Pinpoint the cell where the given text exists, returning its (X, Y) midpoint coordinate. 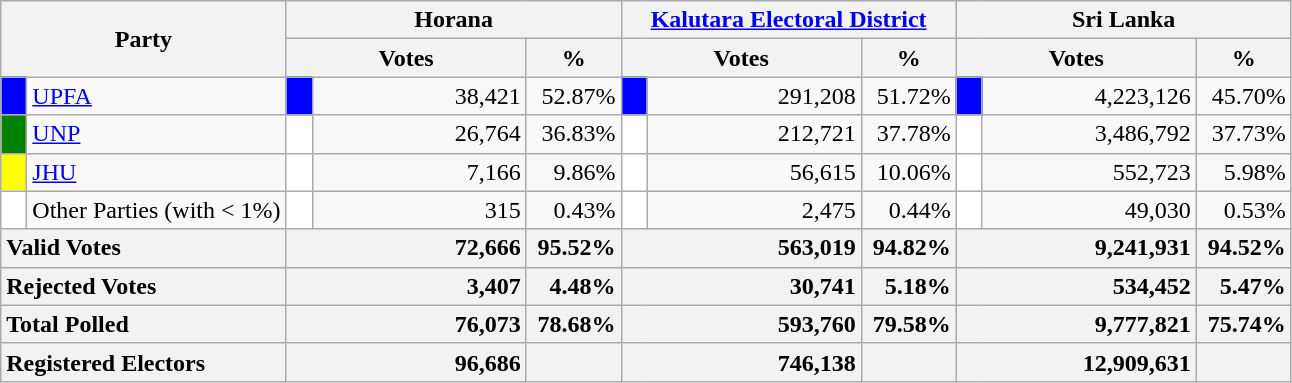
9.86% (574, 172)
5.18% (908, 286)
36.83% (574, 134)
UPFA (156, 96)
56,615 (754, 172)
94.82% (908, 248)
72,666 (406, 248)
37.78% (908, 134)
4.48% (574, 286)
38,421 (419, 96)
534,452 (1076, 286)
593,760 (741, 324)
212,721 (754, 134)
Party (144, 39)
3,407 (406, 286)
79.58% (908, 324)
9,777,821 (1076, 324)
0.44% (908, 210)
UNP (156, 134)
9,241,931 (1076, 248)
Other Parties (with < 1%) (156, 210)
0.53% (1244, 210)
75.74% (1244, 324)
7,166 (419, 172)
Horana (454, 20)
Kalutara Electoral District (788, 20)
746,138 (741, 362)
52.87% (574, 96)
552,723 (1089, 172)
94.52% (1244, 248)
563,019 (741, 248)
12,909,631 (1076, 362)
5.47% (1244, 286)
30,741 (741, 286)
78.68% (574, 324)
315 (419, 210)
291,208 (754, 96)
49,030 (1089, 210)
4,223,126 (1089, 96)
Sri Lanka (1124, 20)
51.72% (908, 96)
26,764 (419, 134)
Rejected Votes (144, 286)
76,073 (406, 324)
0.43% (574, 210)
Total Polled (144, 324)
5.98% (1244, 172)
95.52% (574, 248)
Registered Electors (144, 362)
2,475 (754, 210)
10.06% (908, 172)
JHU (156, 172)
37.73% (1244, 134)
Valid Votes (144, 248)
45.70% (1244, 96)
96,686 (406, 362)
3,486,792 (1089, 134)
